Locate the cell with the specified text and output its (x, y) center coordinate. 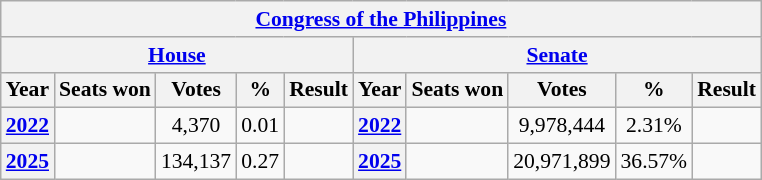
2.31% (654, 126)
4,370 (196, 126)
0.27 (260, 162)
134,137 (196, 162)
Senate (557, 55)
0.01 (260, 126)
9,978,444 (562, 126)
House (177, 55)
36.57% (654, 162)
20,971,899 (562, 162)
Congress of the Philippines (381, 19)
